Scan for the cell matching the given text and deliver its (x, y) coordinate at center. 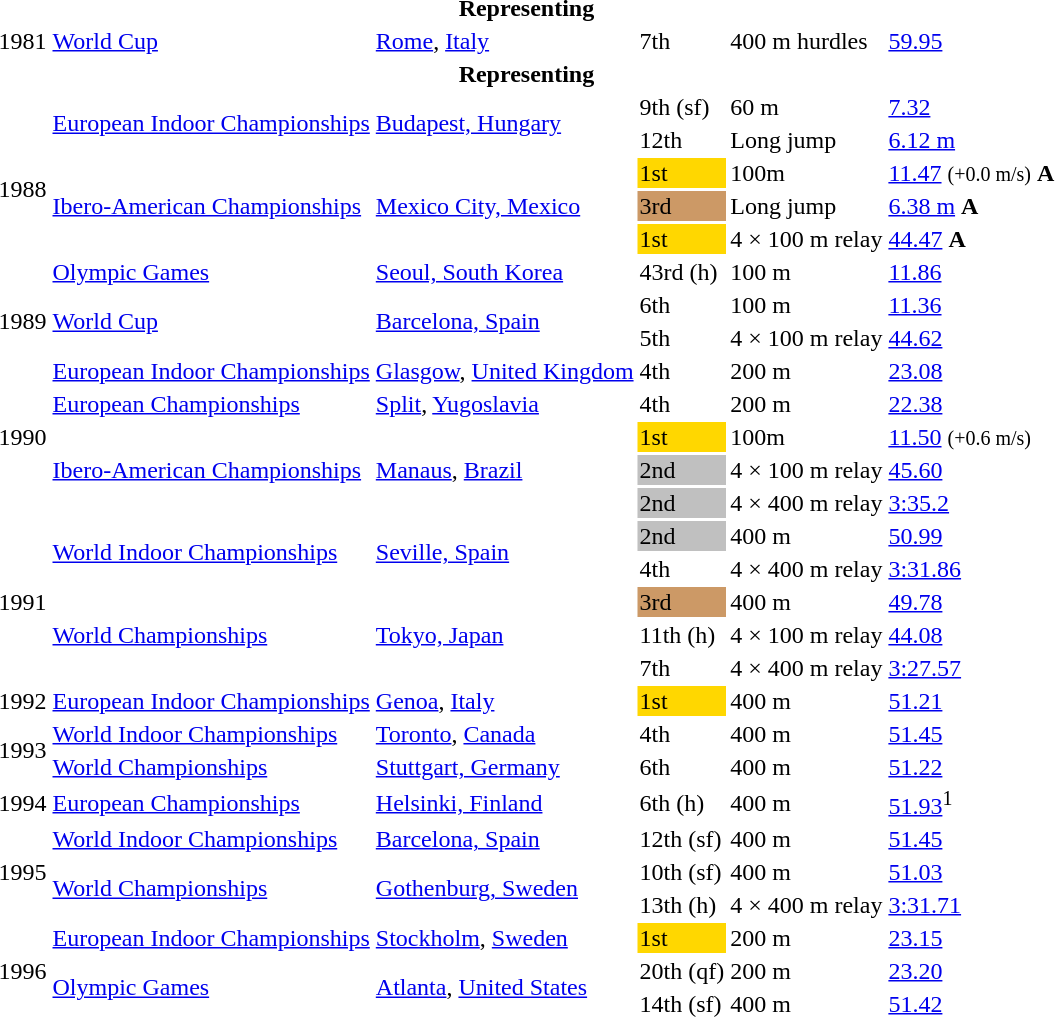
12th (682, 140)
Manaus, Brazil (504, 470)
Genoa, Italy (504, 701)
Mexico City, Mexico (504, 206)
Olympic Games (211, 272)
43rd (h) (682, 272)
Split, Yugoslavia (504, 404)
5th (682, 338)
20th (qf) (682, 971)
9th (sf) (682, 107)
Gothenburg, Sweden (504, 888)
Budapest, Hungary (504, 124)
Toronto, Canada (504, 734)
60 m (806, 107)
Stuttgart, Germany (504, 767)
10th (sf) (682, 872)
Stockholm, Sweden (504, 938)
Tokyo, Japan (504, 635)
Seoul, South Korea (504, 272)
11th (h) (682, 635)
Rome, Italy (504, 41)
Seville, Spain (504, 552)
12th (sf) (682, 839)
Helsinki, Finland (504, 803)
13th (h) (682, 905)
400 m hurdles (806, 41)
Glasgow, United Kingdom (504, 371)
6th (h) (682, 803)
